Capture the cell that displays the provided text and extract its [X, Y] central coordinate. 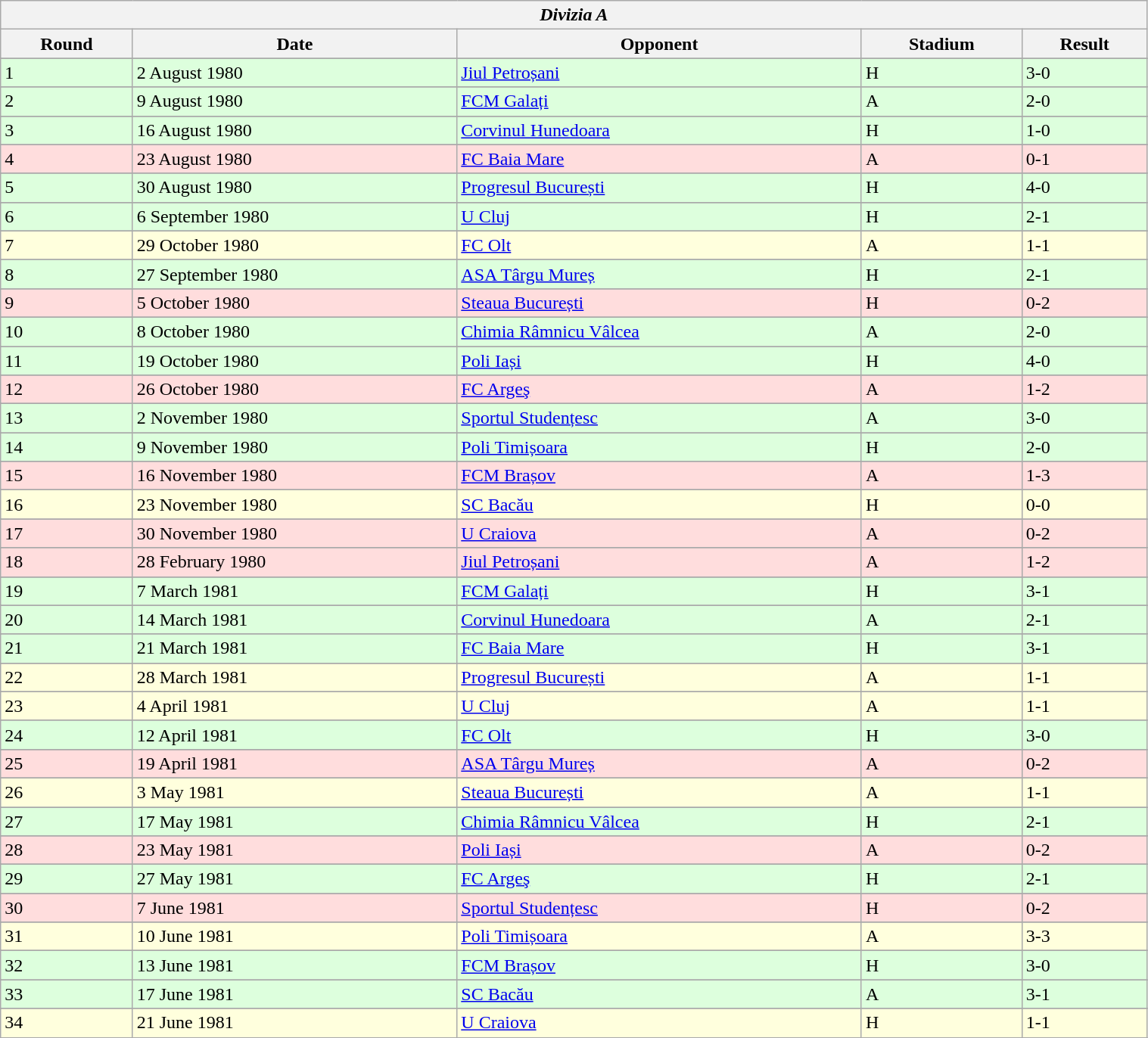
Result [1084, 44]
27 May 1981 [295, 879]
17 [67, 533]
15 [67, 476]
31 [67, 937]
30 [67, 908]
10 [67, 331]
27 September 1980 [295, 274]
0-0 [1084, 505]
26 October 1980 [295, 390]
5 [67, 188]
16 [67, 505]
9 August 1980 [295, 101]
9 [67, 303]
34 [67, 1023]
Divizia A [574, 15]
23 [67, 706]
19 October 1980 [295, 361]
13 [67, 418]
14 [67, 447]
Stadium [941, 44]
0-1 [1084, 159]
5 October 1980 [295, 303]
1-0 [1084, 130]
29 October 1980 [295, 245]
6 September 1980 [295, 216]
6 [67, 216]
3 [67, 130]
7 June 1981 [295, 908]
13 June 1981 [295, 965]
21 [67, 648]
23 August 1980 [295, 159]
26 [67, 792]
20 [67, 620]
Date [295, 44]
2 August 1980 [295, 73]
28 [67, 850]
9 November 1980 [295, 447]
7 March 1981 [295, 591]
25 [67, 763]
4 April 1981 [295, 706]
18 [67, 562]
11 [67, 361]
16 August 1980 [295, 130]
29 [67, 879]
2 November 1980 [295, 418]
8 [67, 274]
23 May 1981 [295, 850]
23 November 1980 [295, 505]
Round [67, 44]
19 [67, 591]
1-3 [1084, 476]
3 May 1981 [295, 792]
3-3 [1084, 937]
24 [67, 735]
10 June 1981 [295, 937]
21 June 1981 [295, 1023]
33 [67, 994]
8 October 1980 [295, 331]
12 [67, 390]
32 [67, 965]
22 [67, 677]
28 February 1980 [295, 562]
14 March 1981 [295, 620]
2 [67, 101]
28 March 1981 [295, 677]
16 November 1980 [295, 476]
4 [67, 159]
12 April 1981 [295, 735]
21 March 1981 [295, 648]
7 [67, 245]
30 November 1980 [295, 533]
1 [67, 73]
17 May 1981 [295, 821]
27 [67, 821]
17 June 1981 [295, 994]
30 August 1980 [295, 188]
Opponent [660, 44]
19 April 1981 [295, 763]
